Identify which cell holds the provided text, then report its [x, y] central coordinate. 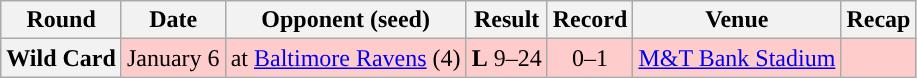
M&T Bank Stadium [737, 58]
January 6 [173, 58]
0–1 [590, 58]
at Baltimore Ravens (4) [346, 58]
Venue [737, 20]
Opponent (seed) [346, 20]
Recap [878, 20]
Round [62, 20]
L 9–24 [506, 58]
Wild Card [62, 58]
Result [506, 20]
Record [590, 20]
Date [173, 20]
